Identify which cell holds the provided text, then report its (X, Y) central coordinate. 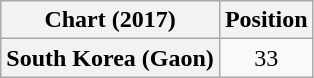
South Korea (Gaon) (110, 58)
Chart (2017) (110, 20)
Position (266, 20)
33 (266, 58)
